For the text-containing cell, return its midpoint in [x, y] coordinate format. 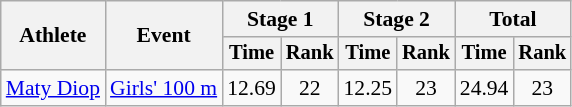
Stage 2 [396, 19]
Maty Diop [53, 88]
Total [513, 19]
Event [164, 36]
24.94 [484, 88]
12.69 [252, 88]
12.25 [368, 88]
22 [310, 88]
Girls' 100 m [164, 88]
Athlete [53, 36]
Stage 1 [280, 19]
